Determine the (x, y) coordinate at the center of the cell enclosing the given text.  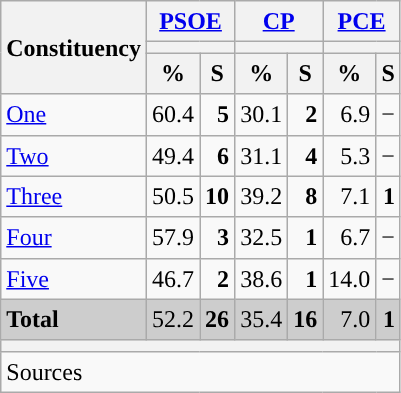
30.1 (262, 114)
4 (306, 156)
38.6 (262, 278)
Four (74, 238)
26 (218, 320)
57.9 (172, 238)
7.0 (350, 320)
PSOE (190, 22)
One (74, 114)
39.2 (262, 196)
6.9 (350, 114)
3 (218, 238)
Constituency (74, 48)
31.1 (262, 156)
10 (218, 196)
52.2 (172, 320)
16 (306, 320)
14.0 (350, 278)
8 (306, 196)
Five (74, 278)
5 (218, 114)
60.4 (172, 114)
5.3 (350, 156)
6.7 (350, 238)
50.5 (172, 196)
49.4 (172, 156)
32.5 (262, 238)
35.4 (262, 320)
CP (279, 22)
46.7 (172, 278)
Total (74, 320)
PCE (362, 22)
Two (74, 156)
Sources (201, 372)
6 (218, 156)
Three (74, 196)
7.1 (350, 196)
